Capture the cell that displays the provided text and extract its [X, Y] central coordinate. 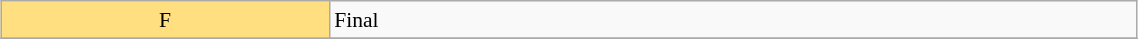
F [165, 20]
Final [733, 20]
